Capture the cell that displays the provided text and extract its (x, y) central coordinate. 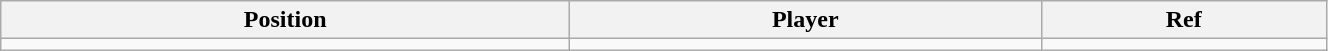
Position (286, 20)
Ref (1184, 20)
Player (806, 20)
